Scan for the cell matching the given text and deliver its (X, Y) coordinate at center. 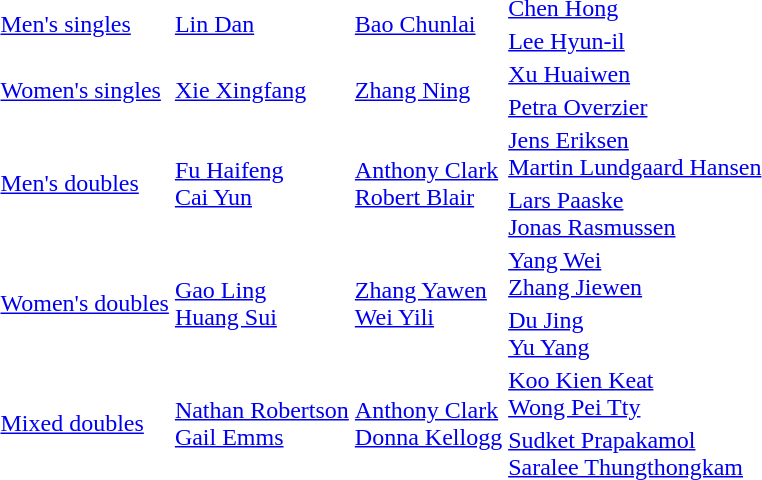
Gao Ling Huang Sui (262, 304)
Fu Haifeng Cai Yun (262, 184)
Anthony Clark Robert Blair (428, 184)
Zhang Ning (428, 90)
Zhang Yawen Wei Yili (428, 304)
Xie Xingfang (262, 90)
